Identify which cell holds the provided text, then report its (x, y) central coordinate. 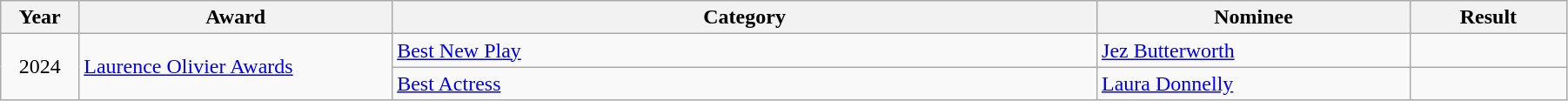
Laurence Olivier Awards (236, 67)
Jez Butterworth (1254, 50)
Year (40, 17)
Award (236, 17)
Result (1488, 17)
Best Actress (745, 84)
Best New Play (745, 50)
2024 (40, 67)
Nominee (1254, 17)
Laura Donnelly (1254, 84)
Category (745, 17)
